Output the (x, y) coordinate of the center of the cell containing the given text.  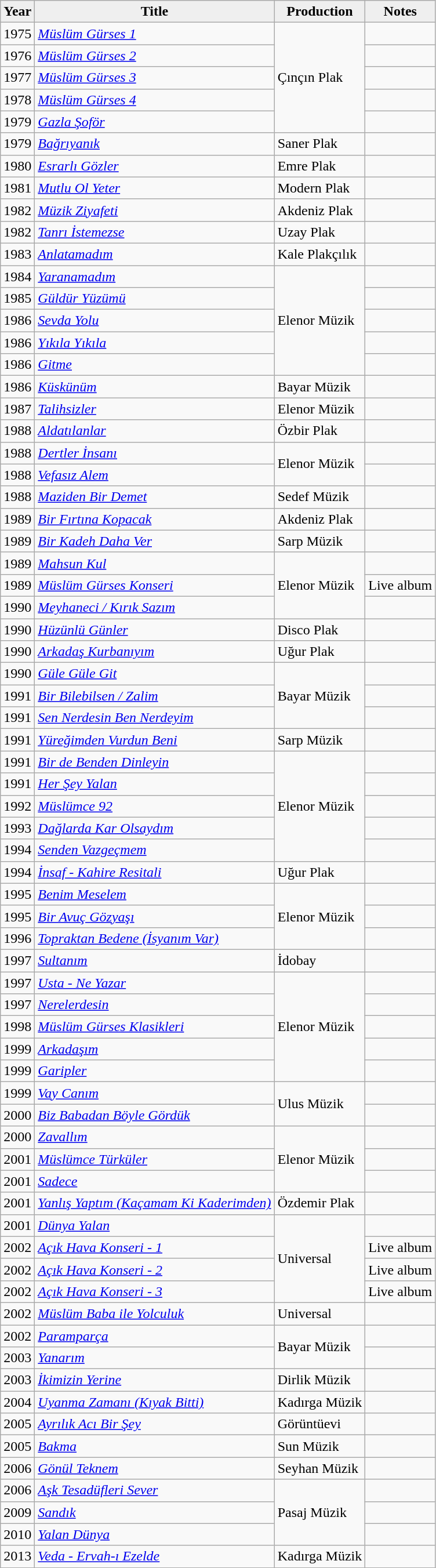
Disco Plak (320, 629)
2009 (17, 1512)
Gitme (154, 365)
2010 (17, 1534)
Dertler İnsanı (154, 453)
Gönül Teknem (154, 1468)
Bir de Benden Dinleyin (154, 762)
Yalan Dünya (154, 1534)
Sun Müzik (320, 1446)
Açık Hava Konseri - 2 (154, 1269)
Kale Plakçılık (320, 254)
Sadece (154, 1181)
Garipler (154, 1071)
Dünya Yalan (154, 1225)
Mutlu Ol Yeter (154, 188)
Esrarlı Gözler (154, 166)
Aşk Tesadüfleri Sever (154, 1490)
Müslüm Gürses 4 (154, 100)
Uzay Plak (320, 232)
Benim Meselem (154, 894)
Veda - Ervah-ı Ezelde (154, 1556)
Title (154, 12)
Uyanma Zamanı (Kıyak Bitti) (154, 1402)
1987 (17, 409)
Bir Bilebilsen / Zalim (154, 696)
Notes (400, 12)
Ayrılık Acı Bir Şey (154, 1424)
Bir Avuç Gözyaşı (154, 916)
Dirlik Müzik (320, 1380)
Modern Plak (320, 188)
Biz Babadan Böyle Gördük (154, 1115)
Sevda Yolu (154, 321)
1985 (17, 299)
Yanarım (154, 1358)
Müzik Ziyafeti (154, 210)
Vay Canım (154, 1093)
Saner Plak (320, 144)
Müslüm Gürses 1 (154, 34)
1983 (17, 254)
Year (17, 12)
Usta - Ne Yazar (154, 983)
1992 (17, 806)
Maziden Bir Demet (154, 497)
Müslüm Baba ile Yolculuk (154, 1313)
Meyhaneci / Kırık Sazım (154, 607)
Dağlarda Kar Olsaydım (154, 828)
Tanrı İstemezse (154, 232)
İdobay (320, 960)
Anlatamadım (154, 254)
Bir Fırtına Kopacak (154, 519)
1996 (17, 938)
Müslüm Gürses Klasikleri (154, 1027)
1984 (17, 277)
Yıkıla Yıkıla (154, 343)
Sen Nerdesin Ben Nerdeyim (154, 718)
Emre Plak (320, 166)
Müslüm Gürses Konseri (154, 585)
Bir Kadeh Daha Ver (154, 541)
İnsaf - Kahire Resitali (154, 872)
Müslüm Gürses 2 (154, 56)
Paramparça (154, 1335)
Ulus Müzik (320, 1104)
Pasaj Müzik (320, 1512)
Mahsun Kul (154, 563)
Açık Hava Konseri - 1 (154, 1247)
Sandık (154, 1512)
Production (320, 12)
2013 (17, 1556)
Güle Güle Git (154, 674)
1998 (17, 1027)
1981 (17, 188)
Müslümce Türküler (154, 1159)
Çınçın Plak (320, 78)
1978 (17, 100)
Güldür Yüzümü (154, 299)
Gazla Şoför (154, 122)
Her Şey Yalan (154, 784)
Hüzünlü Günler (154, 629)
Sedef Müzik (320, 497)
Görüntüevi (320, 1424)
Özbir Plak (320, 431)
Özdemir Plak (320, 1203)
Aldatılanlar (154, 431)
Yüreğimden Vurdun Beni (154, 740)
1980 (17, 166)
Müslümce 92 (154, 806)
2004 (17, 1402)
Küskünüm (154, 387)
Yaranamadım (154, 277)
Açık Hava Konseri - 3 (154, 1291)
Seyhan Müzik (320, 1468)
1975 (17, 34)
Bağrıyanık (154, 144)
Topraktan Bedene (İsyanım Var) (154, 938)
Bakma (154, 1446)
Nerelerdesin (154, 1005)
1976 (17, 56)
1993 (17, 828)
Müslüm Gürses 3 (154, 78)
Vefasız Alem (154, 475)
Talihsizler (154, 409)
Sultanım (154, 960)
Yanlış Yaptım (Kaçamam Ki Kaderimden) (154, 1203)
Arkadaşım (154, 1049)
Arkadaş Kurbanıyım (154, 652)
Senden Vazgeçmem (154, 850)
1977 (17, 78)
İkimizin Yerine (154, 1380)
Zavallım (154, 1137)
